Find where the given text appears and provide that cell's center as [X, Y] coordinate. 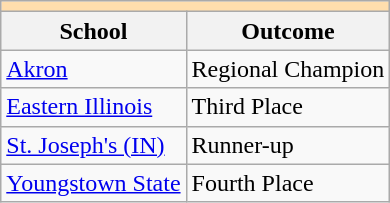
Outcome [288, 31]
Third Place [288, 107]
School [94, 31]
Eastern Illinois [94, 107]
St. Joseph's (IN) [94, 145]
Youngstown State [94, 183]
Fourth Place [288, 183]
Runner-up [288, 145]
Akron [94, 69]
Regional Champion [288, 69]
